Determine the [X, Y] coordinate at the center of the cell enclosing the given text.  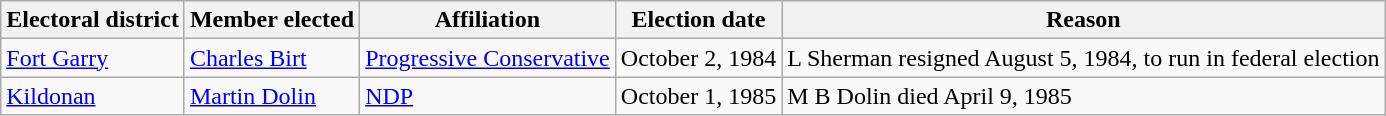
Reason [1084, 20]
October 1, 1985 [698, 96]
Election date [698, 20]
Charles Birt [272, 58]
Member elected [272, 20]
Fort Garry [93, 58]
M B Dolin died April 9, 1985 [1084, 96]
Affiliation [488, 20]
October 2, 1984 [698, 58]
Kildonan [93, 96]
L Sherman resigned August 5, 1984, to run in federal election [1084, 58]
NDP [488, 96]
Electoral district [93, 20]
Progressive Conservative [488, 58]
Martin Dolin [272, 96]
